Pinpoint the cell where the given text exists, returning its [x, y] midpoint coordinate. 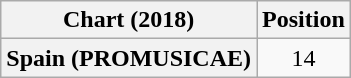
14 [304, 58]
Spain (PROMUSICAE) [129, 58]
Position [304, 20]
Chart (2018) [129, 20]
